Pinpoint the cell where the given text exists, returning its [X, Y] midpoint coordinate. 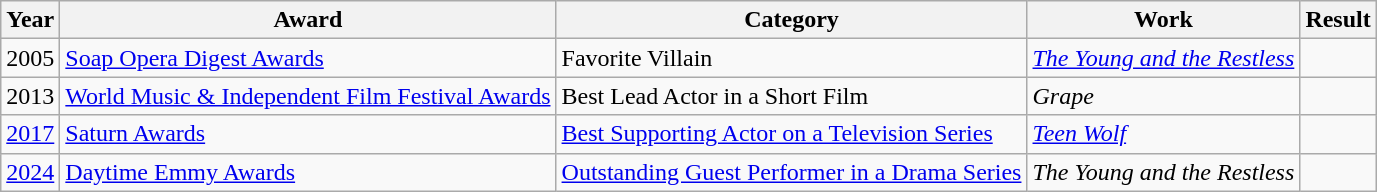
Best Supporting Actor on a Television Series [792, 134]
Teen Wolf [1164, 134]
2013 [30, 96]
2005 [30, 58]
Soap Opera Digest Awards [308, 58]
Year [30, 20]
Saturn Awards [308, 134]
2024 [30, 172]
Work [1164, 20]
2017 [30, 134]
Best Lead Actor in a Short Film [792, 96]
Grape [1164, 96]
Category [792, 20]
Result [1338, 20]
Outstanding Guest Performer in a Drama Series [792, 172]
Award [308, 20]
Favorite Villain [792, 58]
World Music & Independent Film Festival Awards [308, 96]
Daytime Emmy Awards [308, 172]
